Output the (x, y) coordinate of the center of the cell containing the given text.  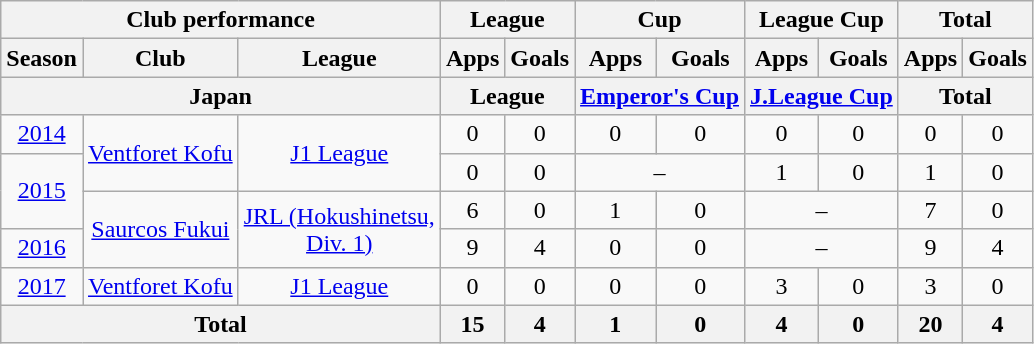
2017 (42, 286)
JRL (Hokushinetsu,Div. 1) (339, 229)
League Cup (822, 20)
15 (472, 324)
7 (930, 210)
Cup (660, 20)
Season (42, 58)
Saurcos Fukui (160, 229)
2015 (42, 191)
Club performance (221, 20)
2016 (42, 248)
2014 (42, 134)
20 (930, 324)
Emperor's Cup (660, 96)
Club (160, 58)
Japan (221, 96)
J.League Cup (822, 96)
6 (472, 210)
